Provide the [X, Y] coordinate of the cell's center where the given text is located.  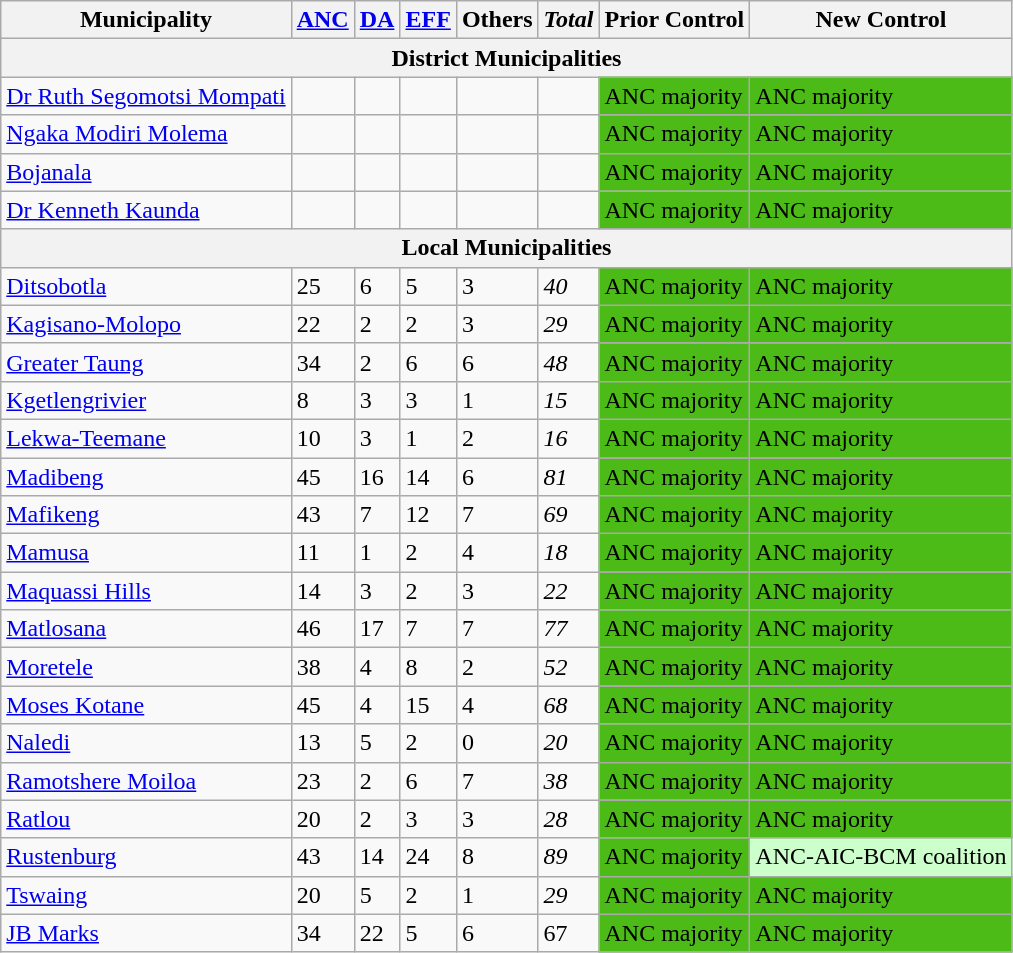
Maquassi Hills [146, 591]
Ratlou [146, 819]
Naledi [146, 743]
ANC-AIC-BCM coalition [881, 857]
28 [568, 819]
69 [568, 515]
Bojanala [146, 172]
ANC [322, 20]
Kgetlengrivier [146, 400]
DA [377, 20]
40 [568, 286]
Rustenburg [146, 857]
Dr Kenneth Kaunda [146, 210]
12 [428, 515]
Matlosana [146, 629]
Moretele [146, 667]
13 [322, 743]
Madibeng [146, 477]
77 [568, 629]
Ditsobotla [146, 286]
Lekwa-Teemane [146, 438]
0 [497, 743]
10 [322, 438]
JB Marks [146, 933]
68 [568, 705]
Others [497, 20]
81 [568, 477]
Local Municipalities [506, 248]
67 [568, 933]
Kagisano-Molopo [146, 324]
25 [322, 286]
Greater Taung [146, 362]
23 [322, 781]
Mafikeng [146, 515]
17 [377, 629]
Dr Ruth Segomotsi Mompati [146, 96]
Mamusa [146, 553]
New Control [881, 20]
District Municipalities [506, 58]
11 [322, 553]
46 [322, 629]
Moses Kotane [146, 705]
Ramotshere Moiloa [146, 781]
48 [568, 362]
Tswaing [146, 895]
Municipality [146, 20]
89 [568, 857]
52 [568, 667]
Total [568, 20]
18 [568, 553]
24 [428, 857]
Prior Control [674, 20]
Ngaka Modiri Molema [146, 134]
EFF [428, 20]
